Pinpoint the cell where the given text exists, returning its (x, y) midpoint coordinate. 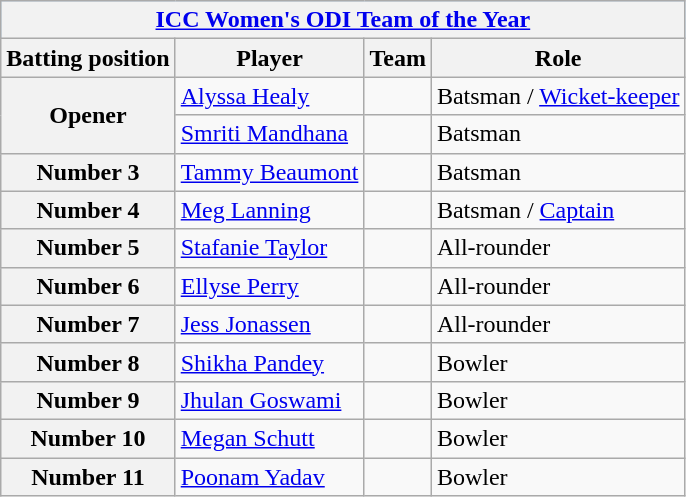
ICC Women's ODI Team of the Year (343, 20)
Number 11 (88, 477)
Number 10 (88, 438)
Number 7 (88, 324)
Meg Lanning (270, 210)
Tammy Beaumont (270, 172)
Stafanie Taylor (270, 248)
Number 6 (88, 286)
Batsman / Wicket-keeper (558, 96)
Team (398, 58)
Megan Schutt (270, 438)
Role (558, 58)
Opener (88, 115)
Batsman / Captain (558, 210)
Batting position (88, 58)
Number 9 (88, 400)
Jhulan Goswami (270, 400)
Player (270, 58)
Number 4 (88, 210)
Smriti Mandhana (270, 134)
Poonam Yadav (270, 477)
Number 5 (88, 248)
Alyssa Healy (270, 96)
Ellyse Perry (270, 286)
Number 8 (88, 362)
Jess Jonassen (270, 324)
Number 3 (88, 172)
Shikha Pandey (270, 362)
